Locate the cell with the specified text and output its [X, Y] center coordinate. 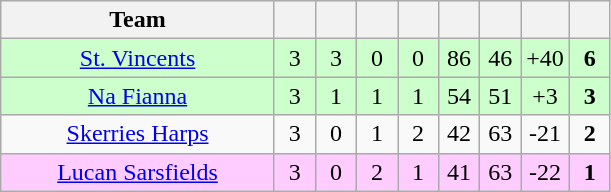
86 [460, 58]
42 [460, 134]
Lucan Sarsfields [138, 172]
51 [500, 96]
54 [460, 96]
-21 [546, 134]
+40 [546, 58]
+3 [546, 96]
Na Fianna [138, 96]
46 [500, 58]
-22 [546, 172]
Skerries Harps [138, 134]
St. Vincents [138, 58]
6 [590, 58]
41 [460, 172]
Team [138, 20]
